Return (x, y) of the center of cell containing provided text 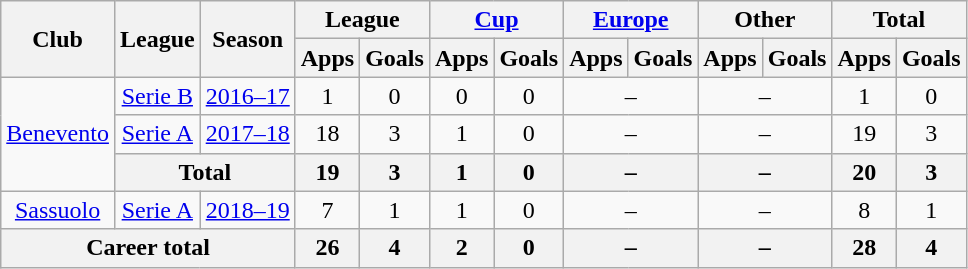
Club (58, 39)
18 (327, 134)
Career total (148, 248)
7 (327, 210)
Serie B (157, 96)
20 (864, 172)
Other (765, 20)
8 (864, 210)
Europe (631, 20)
2 (461, 248)
2016–17 (248, 96)
Cup (496, 20)
28 (864, 248)
26 (327, 248)
Benevento (58, 134)
2018–19 (248, 210)
Season (248, 39)
2017–18 (248, 134)
Sassuolo (58, 210)
